Scan for the cell matching the given text and deliver its [X, Y] coordinate at center. 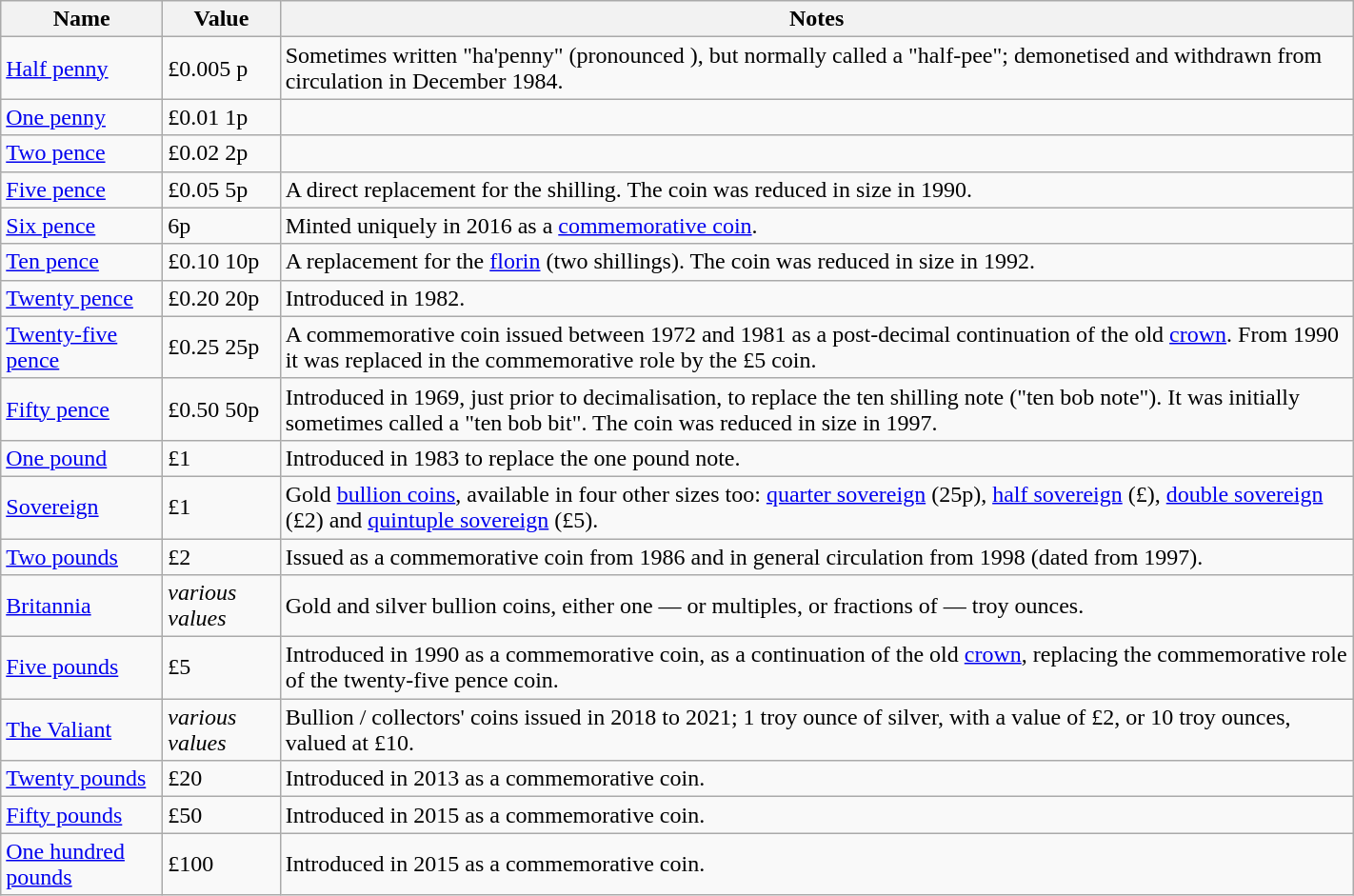
Value [221, 19]
A replacement for the florin (two shillings). The coin was reduced in size in 1992. [817, 262]
Introduced in 2013 as a commemorative coin. [817, 779]
£0.05 5p [221, 189]
£0.25 25p [221, 347]
£0.50 50p [221, 409]
Name [82, 19]
Twenty-five pence [82, 347]
Sovereign [82, 507]
Six pence [82, 226]
£0.10 10p [221, 262]
£2 [221, 557]
Introduced in 1990 as a commemorative coin, as a continuation of the old crown, replacing the commemorative role of the twenty-five pence coin. [817, 668]
One hundred pounds [82, 865]
Sometimes written "ha'penny" (pronounced ), but normally called a "half-pee"; demonetised and withdrawn from circulation in December 1984. [817, 69]
Half penny [82, 69]
Issued as a commemorative coin from 1986 and in general circulation from 1998 (dated from 1997). [817, 557]
Minted uniquely in 2016 as a commemorative coin. [817, 226]
Two pence [82, 153]
Britannia [82, 606]
£50 [221, 815]
One penny [82, 117]
£20 [221, 779]
Ten pence [82, 262]
Introduced in 1983 to replace the one pound note. [817, 458]
One pound [82, 458]
Bullion / collectors' coins issued in 2018 to 2021; 1 troy ounce of silver, with a value of £2, or 10 troy ounces, valued at £10. [817, 729]
£0.01 1p [221, 117]
£0.005 p [221, 69]
Introduced in 1982. [817, 298]
£0.02 2p [221, 153]
Twenty pounds [82, 779]
6p [221, 226]
£5 [221, 668]
£0.20 20p [221, 298]
Fifty pence [82, 409]
A direct replacement for the shilling. The coin was reduced in size in 1990. [817, 189]
Twenty pence [82, 298]
Gold and silver bullion coins, either one — or multiples, or fractions of — troy ounces. [817, 606]
Fifty pounds [82, 815]
Five pence [82, 189]
£100 [221, 865]
Five pounds [82, 668]
Two pounds [82, 557]
Notes [817, 19]
The Valiant [82, 729]
